Pinpoint the cell where the given text exists, returning its (X, Y) midpoint coordinate. 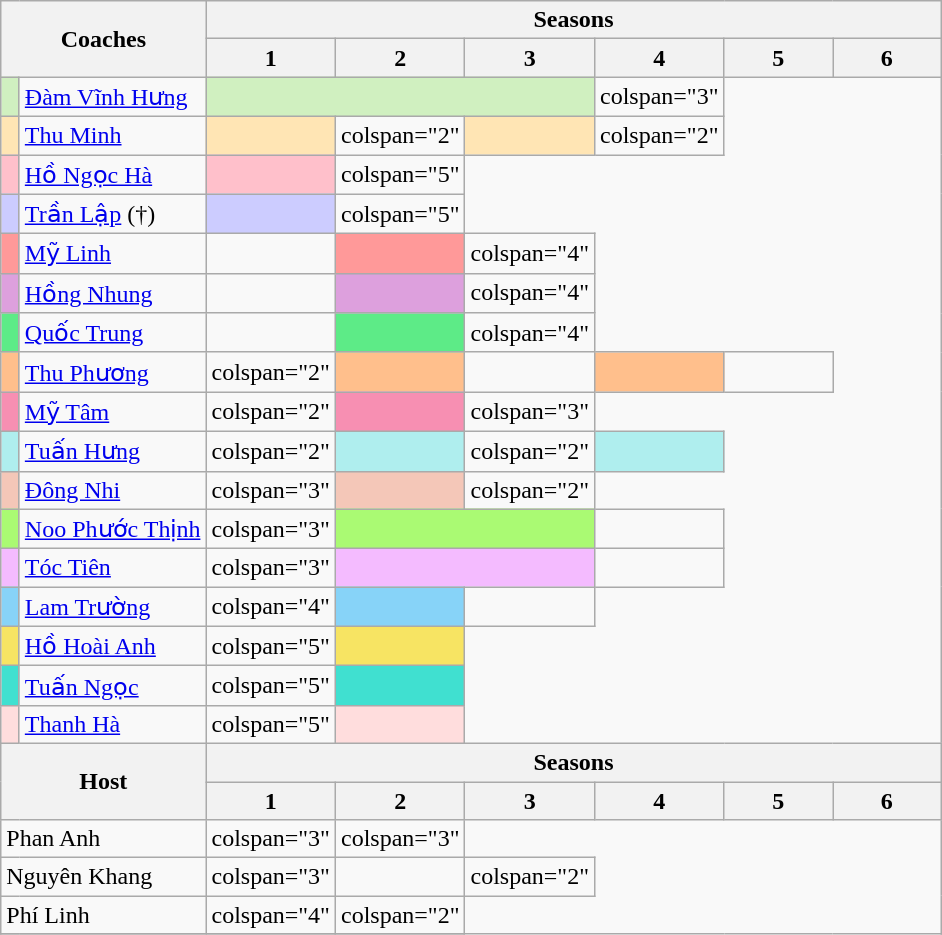
Phí Linh (104, 915)
Trần Lập (†) (112, 214)
Đông Nhi (112, 490)
Lam Trường (112, 607)
Thu Minh (112, 135)
Tuấn Ngọc (112, 686)
Mỹ Tâm (112, 412)
Hồ Hoài Anh (112, 646)
Mỹ Linh (112, 254)
Tóc Tiên (112, 568)
Coaches (104, 39)
Hồ Ngọc Hà (112, 174)
Nguyên Khang (104, 877)
Host (104, 781)
Noo Phước Thịnh (112, 529)
Phan Anh (104, 839)
Thu Phương (112, 372)
Quốc Trung (112, 333)
Hồng Nhung (112, 293)
Tuấn Hưng (112, 451)
Thanh Hà (112, 724)
Đàm Vĩnh Hưng (112, 97)
